Search for the cell housing the specified text and yield its (x, y) center coordinate. 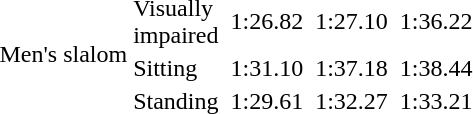
1:37.18 (352, 68)
Sitting (176, 68)
1:31.10 (267, 68)
